Identify which cell holds the provided text, then report its [X, Y] central coordinate. 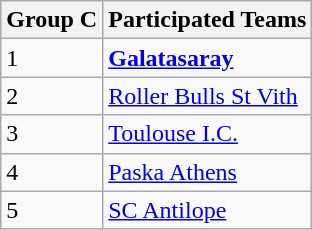
Participated Teams [208, 20]
Roller Bulls St Vith [208, 96]
Paska Athens [208, 172]
2 [52, 96]
Galatasaray [208, 58]
1 [52, 58]
Group C [52, 20]
Toulouse I.C. [208, 134]
4 [52, 172]
SC Antilope [208, 210]
5 [52, 210]
3 [52, 134]
